Identify which cell holds the provided text, then report its (X, Y) central coordinate. 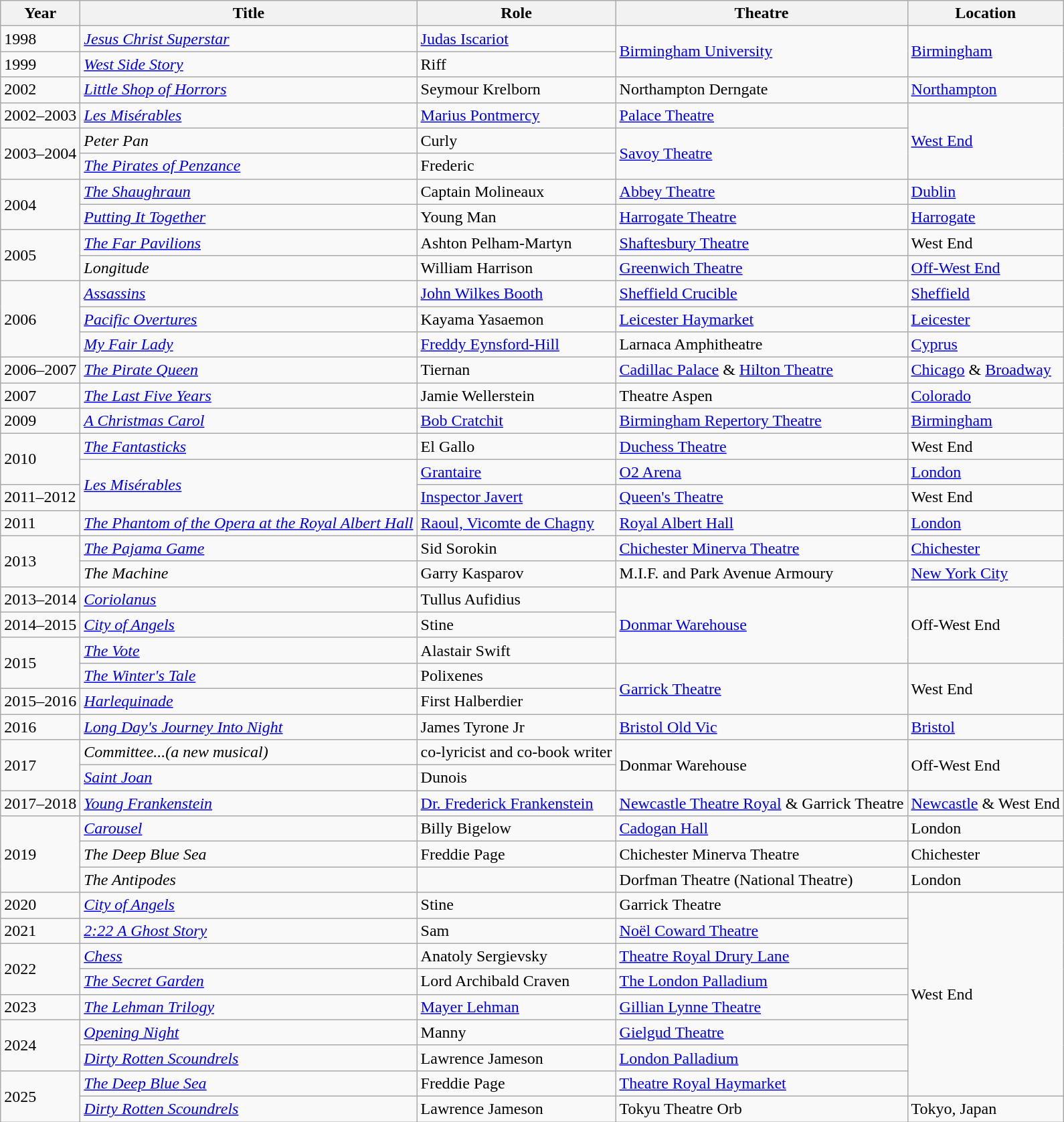
Sheffield Crucible (762, 293)
The Pirate Queen (249, 370)
Theatre (762, 13)
Dorfman Theatre (National Theatre) (762, 880)
Garry Kasparov (517, 574)
2006 (40, 319)
Royal Albert Hall (762, 523)
Northampton (985, 90)
Polixenes (517, 675)
Theatre Royal Drury Lane (762, 956)
The Pajama Game (249, 548)
2015 (40, 663)
The Phantom of the Opera at the Royal Albert Hall (249, 523)
2023 (40, 1007)
The Secret Garden (249, 981)
2003–2004 (40, 153)
Raoul, Vicomte de Chagny (517, 523)
Newcastle Theatre Royal & Garrick Theatre (762, 803)
Little Shop of Horrors (249, 90)
Dr. Frederick Frankenstein (517, 803)
M.I.F. and Park Avenue Armoury (762, 574)
Longitude (249, 268)
Duchess Theatre (762, 447)
The Winter's Tale (249, 675)
Jesus Christ Superstar (249, 39)
Sheffield (985, 293)
Mayer Lehman (517, 1007)
2002 (40, 90)
Sam (517, 931)
Leicester Haymarket (762, 319)
The Vote (249, 650)
Palace Theatre (762, 115)
2005 (40, 255)
Savoy Theatre (762, 153)
Larnaca Amphitheatre (762, 345)
2011–2012 (40, 497)
Newcastle & West End (985, 803)
Bristol Old Vic (762, 726)
El Gallo (517, 447)
James Tyrone Jr (517, 726)
Long Day's Journey Into Night (249, 726)
Gillian Lynne Theatre (762, 1007)
2007 (40, 396)
Peter Pan (249, 141)
2025 (40, 1096)
Dublin (985, 191)
Greenwich Theatre (762, 268)
Ashton Pelham-Martyn (517, 242)
2004 (40, 204)
Cadillac Palace & Hilton Theatre (762, 370)
2009 (40, 421)
Cyprus (985, 345)
The Shaughraun (249, 191)
Theatre Royal Haymarket (762, 1083)
My Fair Lady (249, 345)
Grantaire (517, 472)
Putting It Together (249, 217)
Assassins (249, 293)
2010 (40, 459)
Jamie Wellerstein (517, 396)
Opening Night (249, 1032)
O2 Arena (762, 472)
Saint Joan (249, 778)
Year (40, 13)
Tokyo, Japan (985, 1109)
Sid Sorokin (517, 548)
Tiernan (517, 370)
Dunois (517, 778)
Anatoly Sergievsky (517, 956)
The Fantasticks (249, 447)
Captain Molineaux (517, 191)
Colorado (985, 396)
Leicester (985, 319)
Kayama Yasaemon (517, 319)
Noël Coward Theatre (762, 931)
The Machine (249, 574)
Curly (517, 141)
Inspector Javert (517, 497)
A Christmas Carol (249, 421)
2019 (40, 854)
Cadogan Hall (762, 829)
1998 (40, 39)
Carousel (249, 829)
Frederic (517, 166)
Billy Bigelow (517, 829)
co-lyricist and co-book writer (517, 752)
2017–2018 (40, 803)
Role (517, 13)
Chess (249, 956)
John Wilkes Booth (517, 293)
2002–2003 (40, 115)
Abbey Theatre (762, 191)
Shaftesbury Theatre (762, 242)
Seymour Krelborn (517, 90)
2014–2015 (40, 625)
Chicago & Broadway (985, 370)
Bob Cratchit (517, 421)
2017 (40, 765)
Committee...(a new musical) (249, 752)
Location (985, 13)
2:22 A Ghost Story (249, 931)
2006–2007 (40, 370)
Birmingham Repertory Theatre (762, 421)
Harlequinade (249, 701)
2020 (40, 905)
New York City (985, 574)
2013 (40, 561)
Judas Iscariot (517, 39)
The Lehman Trilogy (249, 1007)
2022 (40, 969)
2011 (40, 523)
William Harrison (517, 268)
Coriolanus (249, 599)
The Pirates of Penzance (249, 166)
Theatre Aspen (762, 396)
Lord Archibald Craven (517, 981)
Marius Pontmercy (517, 115)
Northampton Derngate (762, 90)
Alastair Swift (517, 650)
Young Frankenstein (249, 803)
The London Palladium (762, 981)
Queen's Theatre (762, 497)
2015–2016 (40, 701)
2024 (40, 1045)
Harrogate (985, 217)
The Antipodes (249, 880)
Freddy Eynsford-Hill (517, 345)
Riff (517, 64)
The Far Pavilions (249, 242)
Pacific Overtures (249, 319)
Harrogate Theatre (762, 217)
2016 (40, 726)
Tokyu Theatre Orb (762, 1109)
1999 (40, 64)
2021 (40, 931)
The Last Five Years (249, 396)
Title (249, 13)
Manny (517, 1032)
Young Man (517, 217)
Tullus Aufidius (517, 599)
2013–2014 (40, 599)
Birmingham University (762, 52)
Gielgud Theatre (762, 1032)
First Halberdier (517, 701)
London Palladium (762, 1058)
Bristol (985, 726)
West Side Story (249, 64)
